Identify which cell holds the provided text, then report its (x, y) central coordinate. 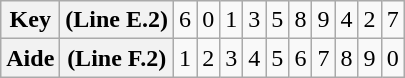
Key (30, 20)
(Line F.2) (117, 58)
Aide (30, 58)
(Line E.2) (117, 20)
